From the cell containing the given text, extract its center point as (x, y) coordinate. 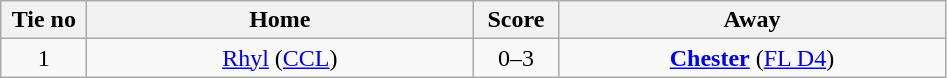
Away (752, 20)
Score (516, 20)
1 (44, 58)
Home (280, 20)
Chester (FL D4) (752, 58)
Tie no (44, 20)
Rhyl (CCL) (280, 58)
0–3 (516, 58)
